Detect which cell encompasses the target text, then output its [X, Y] center coordinate. 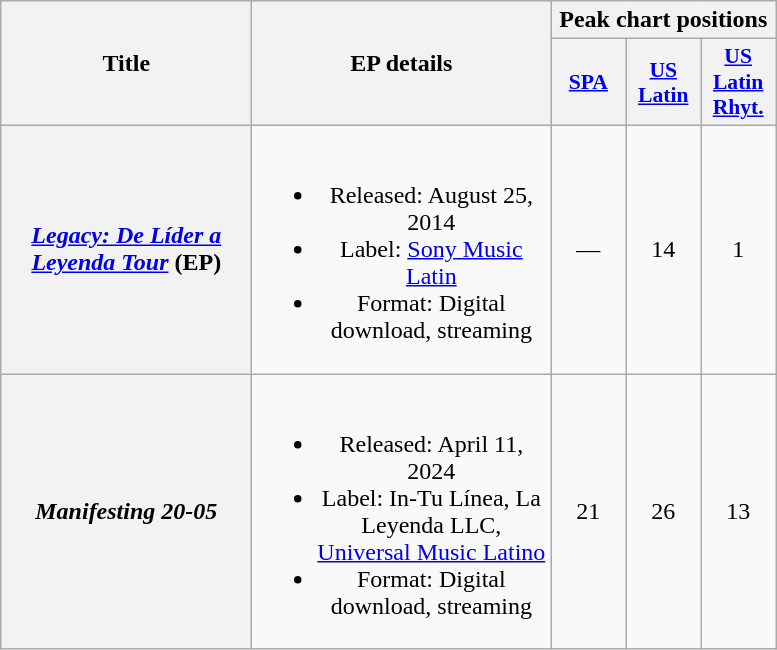
Legacy: De Líder a Leyenda Tour (EP) [126, 249]
USLatin [664, 82]
13 [738, 512]
USLatinRhyt. [738, 82]
Manifesting 20-05 [126, 512]
21 [588, 512]
1 [738, 249]
Peak chart positions [664, 20]
— [588, 249]
SPA [588, 82]
26 [664, 512]
14 [664, 249]
EP details [402, 64]
Released: August 25, 2014Label: Sony Music LatinFormat: Digital download, streaming [402, 249]
Title [126, 64]
Released: April 11, 2024Label: In-Tu Línea, La Leyenda LLC, Universal Music LatinoFormat: Digital download, streaming [402, 512]
